Output the [x, y] coordinate of the center of the cell containing the given text.  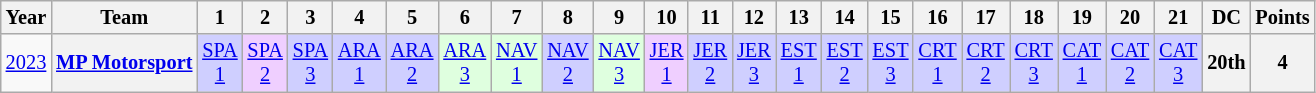
ARA3 [464, 63]
SPA2 [266, 63]
19 [1082, 17]
3 [310, 17]
NAV3 [620, 63]
CAT1 [1082, 63]
9 [620, 17]
EST2 [845, 63]
JER1 [667, 63]
Year [26, 17]
20th [1226, 63]
ARA1 [360, 63]
EST3 [891, 63]
SPA1 [220, 63]
NAV2 [568, 63]
17 [986, 17]
6 [464, 17]
Points [1282, 17]
7 [516, 17]
16 [937, 17]
15 [891, 17]
MP Motorsport [124, 63]
CRT2 [986, 63]
2 [266, 17]
JER2 [710, 63]
1 [220, 17]
8 [568, 17]
18 [1034, 17]
CRT1 [937, 63]
Team [124, 17]
20 [1130, 17]
SPA3 [310, 63]
12 [754, 17]
CAT2 [1130, 63]
2023 [26, 63]
NAV1 [516, 63]
13 [799, 17]
ARA2 [412, 63]
11 [710, 17]
10 [667, 17]
CRT3 [1034, 63]
14 [845, 17]
EST1 [799, 63]
DC [1226, 17]
CAT3 [1178, 63]
5 [412, 17]
21 [1178, 17]
JER3 [754, 63]
